For the text-containing cell, return its midpoint in [x, y] coordinate format. 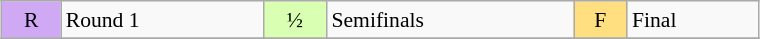
½ [294, 20]
Semifinals [450, 20]
Round 1 [162, 20]
R [32, 20]
Final [693, 20]
F [600, 20]
